Capture the cell that displays the provided text and extract its [X, Y] central coordinate. 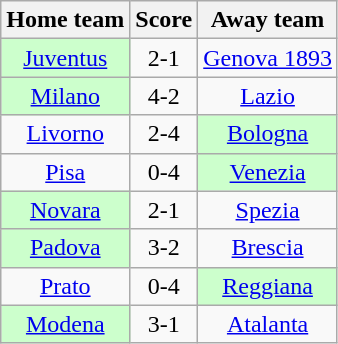
Spezia [268, 210]
Score [164, 20]
Brescia [268, 248]
Bologna [268, 134]
Juventus [66, 58]
Away team [268, 20]
Padova [66, 248]
Milano [66, 96]
4-2 [164, 96]
Pisa [66, 172]
Venezia [268, 172]
Lazio [268, 96]
Prato [66, 286]
Novara [66, 210]
Home team [66, 20]
Modena [66, 324]
2-4 [164, 134]
Reggiana [268, 286]
Atalanta [268, 324]
Livorno [66, 134]
3-2 [164, 248]
3-1 [164, 324]
Genova 1893 [268, 58]
